Return (x, y) of the center of cell containing provided text 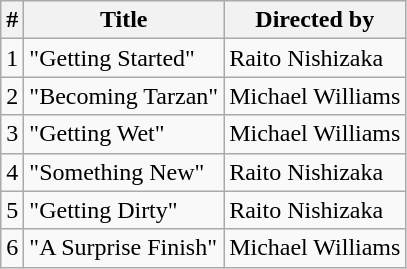
5 (12, 210)
6 (12, 248)
"A Surprise Finish" (124, 248)
1 (12, 58)
"Something New" (124, 172)
Directed by (315, 20)
Title (124, 20)
"Getting Wet" (124, 134)
# (12, 20)
"Getting Started" (124, 58)
3 (12, 134)
"Getting Dirty" (124, 210)
4 (12, 172)
2 (12, 96)
"Becoming Tarzan" (124, 96)
